Extract the (x, y) coordinate from the center of the cell holding the provided text.  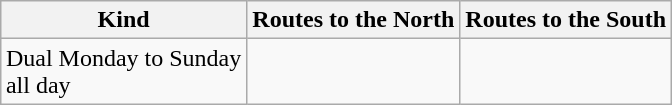
Routes to the North (354, 20)
Routes to the South (566, 20)
Kind (123, 20)
Dual Monday to Sunday all day (123, 72)
